Determine the [X, Y] coordinate at the center of the cell enclosing the given text.  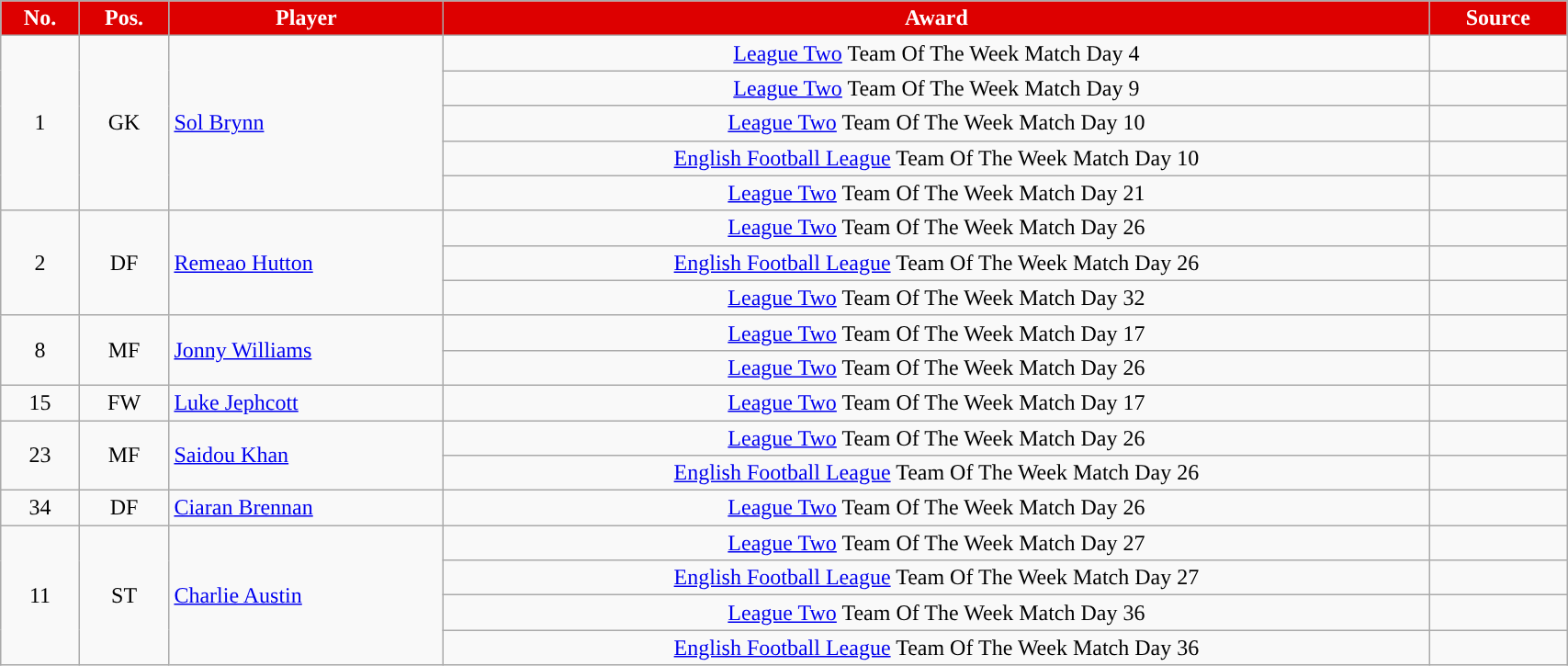
English Football League Team Of The Week Match Day 27 [937, 578]
League Two Team Of The Week Match Day 32 [937, 298]
League Two Team Of The Week Match Day 4 [937, 53]
Player [307, 18]
Award [937, 18]
English Football League Team Of The Week Match Day 36 [937, 648]
8 [40, 350]
34 [40, 508]
FW [124, 402]
English Football League Team Of The Week Match Day 10 [937, 158]
ST [124, 595]
Luke Jephcott [307, 402]
No. [40, 18]
23 [40, 456]
Jonny Williams [307, 350]
2 [40, 263]
Pos. [124, 18]
Remeao Hutton [307, 263]
Ciaran Brennan [307, 508]
Saidou Khan [307, 456]
15 [40, 402]
League Two Team Of The Week Match Day 9 [937, 88]
Charlie Austin [307, 595]
11 [40, 595]
Sol Brynn [307, 123]
League Two Team Of The Week Match Day 27 [937, 543]
Source [1498, 18]
League Two Team Of The Week Match Day 21 [937, 193]
1 [40, 123]
GK [124, 123]
League Two Team Of The Week Match Day 10 [937, 123]
League Two Team Of The Week Match Day 36 [937, 613]
